Find where the given text appears and provide that cell's center as (X, Y) coordinate. 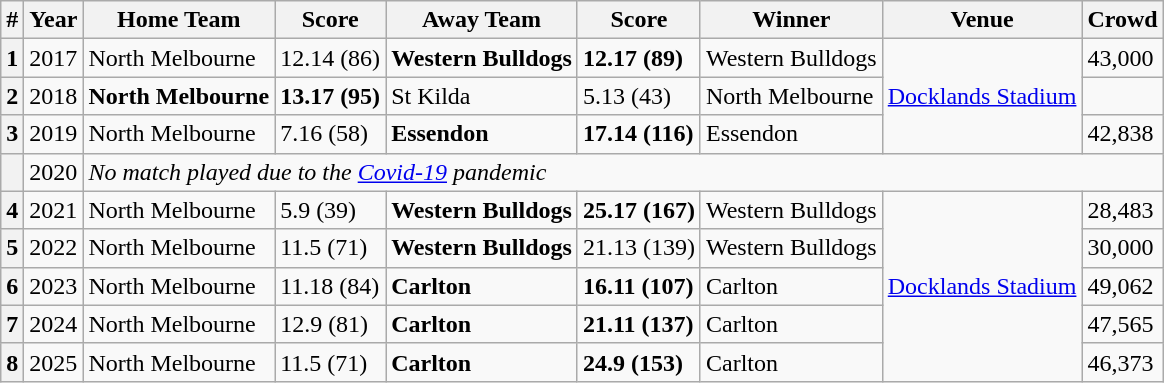
1 (12, 58)
17.14 (116) (638, 134)
13.17 (95) (330, 96)
42,838 (1122, 134)
Winner (791, 20)
11.18 (84) (330, 286)
Venue (982, 20)
5 (12, 248)
8 (12, 362)
49,062 (1122, 286)
No match played due to the Covid-19 pandemic (623, 172)
Year (54, 20)
2022 (54, 248)
2 (12, 96)
24.9 (153) (638, 362)
6 (12, 286)
12.17 (89) (638, 58)
# (12, 20)
21.11 (137) (638, 324)
3 (12, 134)
2019 (54, 134)
Crowd (1122, 20)
2024 (54, 324)
4 (12, 210)
2020 (54, 172)
21.13 (139) (638, 248)
2018 (54, 96)
16.11 (107) (638, 286)
28,483 (1122, 210)
7.16 (58) (330, 134)
46,373 (1122, 362)
5.13 (43) (638, 96)
7 (12, 324)
2021 (54, 210)
2023 (54, 286)
Away Team (482, 20)
5.9 (39) (330, 210)
2017 (54, 58)
Home Team (179, 20)
47,565 (1122, 324)
43,000 (1122, 58)
12.14 (86) (330, 58)
25.17 (167) (638, 210)
St Kilda (482, 96)
30,000 (1122, 248)
12.9 (81) (330, 324)
2025 (54, 362)
